For the text-containing cell, return its midpoint in (X, Y) coordinate format. 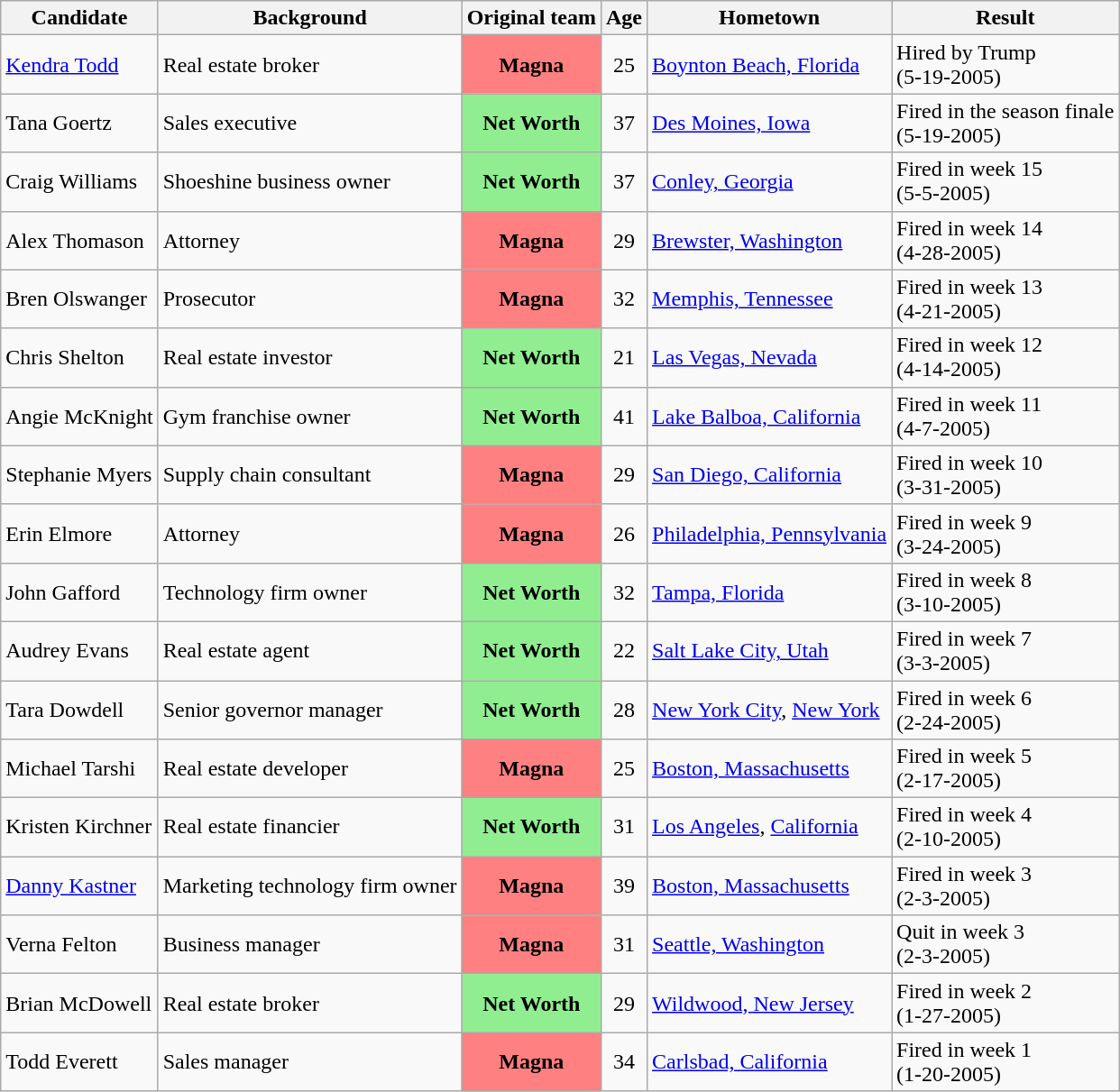
Erin Elmore (79, 534)
Fired in week 1(1-20-2005) (1005, 1062)
Fired in week 12(4-14-2005) (1005, 357)
Prosecutor (310, 299)
Wildwood, New Jersey (770, 1003)
Chris Shelton (79, 357)
Fired in week 9(3-24-2005) (1005, 534)
Quit in week 3(2-3-2005) (1005, 945)
Conley, Georgia (770, 182)
Angie McKnight (79, 417)
21 (624, 357)
41 (624, 417)
Technology firm owner (310, 592)
Seattle, Washington (770, 945)
Real estate financier (310, 828)
Tampa, Florida (770, 592)
Danny Kastner (79, 886)
Fired in week 15(5-5-2005) (1005, 182)
Business manager (310, 945)
Audrey Evans (79, 651)
Craig Williams (79, 182)
Fired in week 8(3-10-2005) (1005, 592)
Bren Olswanger (79, 299)
Boynton Beach, Florida (770, 65)
San Diego, California (770, 474)
Fired in week 11(4-7-2005) (1005, 417)
Las Vegas, Nevada (770, 357)
Real estate agent (310, 651)
Senior governor manager (310, 709)
Stephanie Myers (79, 474)
Sales executive (310, 123)
Brewster, Washington (770, 240)
Age (624, 18)
Carlsbad, California (770, 1062)
Candidate (79, 18)
28 (624, 709)
Original team (531, 18)
Fired in week 14(4-28-2005) (1005, 240)
Tara Dowdell (79, 709)
Result (1005, 18)
Marketing technology firm owner (310, 886)
22 (624, 651)
Todd Everett (79, 1062)
Supply chain consultant (310, 474)
Los Angeles, California (770, 828)
Memphis, Tennessee (770, 299)
Fired in week 6(2-24-2005) (1005, 709)
Tana Goertz (79, 123)
Brian McDowell (79, 1003)
Kendra Todd (79, 65)
Fired in week 10(3-31-2005) (1005, 474)
John Gafford (79, 592)
Des Moines, Iowa (770, 123)
Background (310, 18)
Real estate investor (310, 357)
New York City, New York (770, 709)
Shoeshine business owner (310, 182)
Fired in week 7(3-3-2005) (1005, 651)
Lake Balboa, California (770, 417)
Fired in week 13(4-21-2005) (1005, 299)
34 (624, 1062)
Verna Felton (79, 945)
Fired in week 4(2-10-2005) (1005, 828)
Gym franchise owner (310, 417)
Kristen Kirchner (79, 828)
26 (624, 534)
Michael Tarshi (79, 768)
Salt Lake City, Utah (770, 651)
Philadelphia, Pennsylvania (770, 534)
Fired in week 5(2-17-2005) (1005, 768)
Real estate developer (310, 768)
Fired in week 2(1-27-2005) (1005, 1003)
Hometown (770, 18)
Fired in week 3(2-3-2005) (1005, 886)
Hired by Trump(5-19-2005) (1005, 65)
Alex Thomason (79, 240)
39 (624, 886)
Fired in the season finale(5-19-2005) (1005, 123)
Sales manager (310, 1062)
